Locate the cell with the specified text and output its (X, Y) center coordinate. 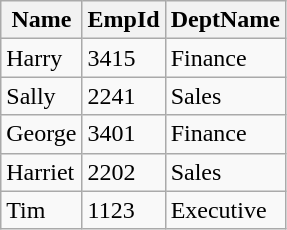
Executive (225, 210)
1123 (124, 210)
Name (42, 20)
2241 (124, 96)
Harry (42, 58)
Harriet (42, 172)
George (42, 134)
DeptName (225, 20)
Sally (42, 96)
Tim (42, 210)
2202 (124, 172)
3415 (124, 58)
3401 (124, 134)
EmpId (124, 20)
